Return (X, Y) of the center of cell containing provided text 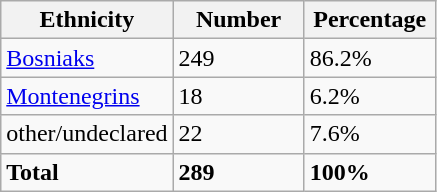
100% (370, 172)
Ethnicity (87, 20)
6.2% (370, 96)
289 (238, 172)
Bosniaks (87, 58)
Percentage (370, 20)
7.6% (370, 134)
other/undeclared (87, 134)
249 (238, 58)
Total (87, 172)
18 (238, 96)
Number (238, 20)
22 (238, 134)
Montenegrins (87, 96)
86.2% (370, 58)
